Capture the cell that displays the provided text and extract its (X, Y) central coordinate. 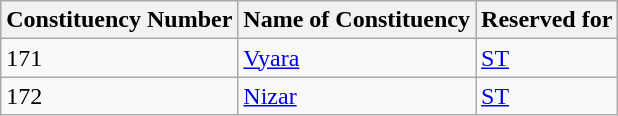
Constituency Number (120, 20)
Vyara (357, 58)
Name of Constituency (357, 20)
171 (120, 58)
Nizar (357, 96)
Reserved for (547, 20)
172 (120, 96)
